Scan for the cell matching the given text and deliver its (x, y) coordinate at center. 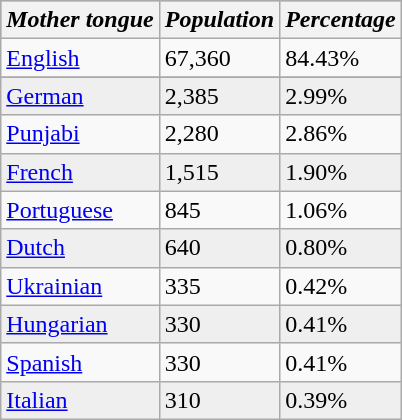
1.90% (341, 172)
Spanish (80, 362)
Punjabi (80, 134)
2,385 (219, 96)
845 (219, 210)
2.99% (341, 96)
2.86% (341, 134)
1.06% (341, 210)
84.43% (341, 58)
335 (219, 286)
English (80, 58)
French (80, 172)
2,280 (219, 134)
310 (219, 400)
0.42% (341, 286)
Italian (80, 400)
Percentage (341, 20)
German (80, 96)
0.39% (341, 400)
1,515 (219, 172)
640 (219, 248)
Population (219, 20)
0.80% (341, 248)
Dutch (80, 248)
Ukrainian (80, 286)
67,360 (219, 58)
Portuguese (80, 210)
Mother tongue (80, 20)
Hungarian (80, 324)
